Extract the [x, y] coordinate from the center of the cell holding the provided text.  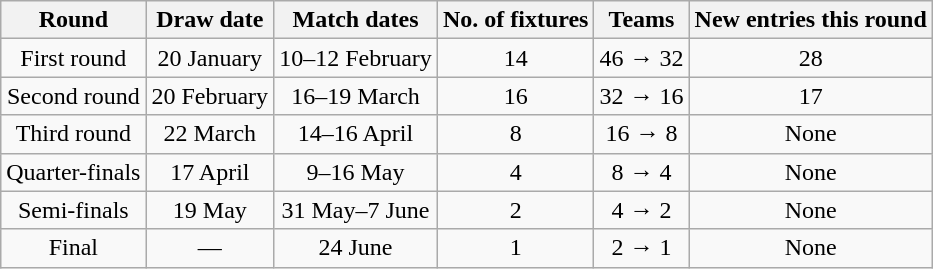
10–12 February [356, 58]
New entries this round [810, 20]
17 April [210, 172]
28 [810, 58]
No. of fixtures [516, 20]
16–19 March [356, 96]
9–16 May [356, 172]
16 → 8 [642, 134]
46 → 32 [642, 58]
2 → 1 [642, 248]
31 May–7 June [356, 210]
16 [516, 96]
19 May [210, 210]
Teams [642, 20]
22 March [210, 134]
2 [516, 210]
20 February [210, 96]
Draw date [210, 20]
8 → 4 [642, 172]
24 June [356, 248]
32 → 16 [642, 96]
Semi-finals [74, 210]
Third round [74, 134]
14 [516, 58]
Match dates [356, 20]
17 [810, 96]
Final [74, 248]
4 → 2 [642, 210]
Round [74, 20]
4 [516, 172]
8 [516, 134]
— [210, 248]
14–16 April [356, 134]
1 [516, 248]
Quarter-finals [74, 172]
First round [74, 58]
20 January [210, 58]
Second round [74, 96]
